Detect which cell encompasses the target text, then output its (X, Y) center coordinate. 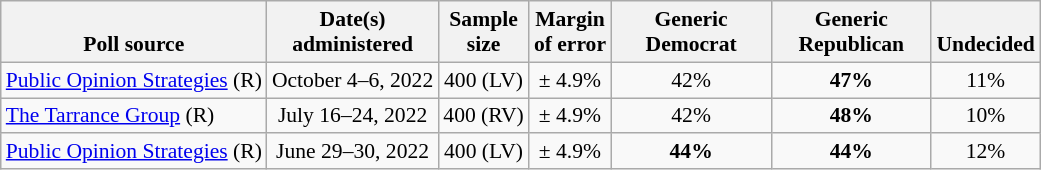
GenericDemocrat (691, 32)
11% (985, 80)
Date(s)administered (352, 32)
June 29–30, 2022 (352, 152)
47% (851, 80)
Poll source (134, 32)
Marginof error (570, 32)
October 4–6, 2022 (352, 80)
12% (985, 152)
The Tarrance Group (R) (134, 116)
10% (985, 116)
400 (RV) (484, 116)
48% (851, 116)
July 16–24, 2022 (352, 116)
Undecided (985, 32)
GenericRepublican (851, 32)
Samplesize (484, 32)
